Provide the [X, Y] coordinate of the cell's center where the given text is located.  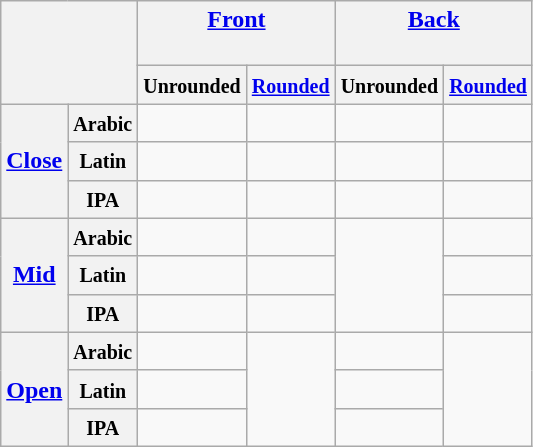
Back [434, 34]
Open [34, 389]
Front [236, 34]
Mid [34, 275]
Close [34, 161]
